For the text-containing cell, return its midpoint in [x, y] coordinate format. 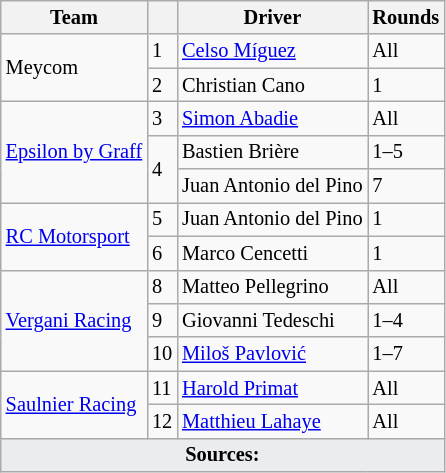
Rounds [406, 17]
Sources: [222, 455]
2 [162, 85]
Simon Abadie [272, 118]
Epsilon by Graff [74, 152]
12 [162, 421]
Meycom [74, 68]
Bastien Brière [272, 152]
1–7 [406, 354]
6 [162, 253]
Giovanni Tedeschi [272, 320]
Miloš Pavlović [272, 354]
11 [162, 388]
1–5 [406, 152]
Christian Cano [272, 85]
10 [162, 354]
Celso Míguez [272, 51]
Marco Cencetti [272, 253]
Vergani Racing [74, 320]
4 [162, 168]
5 [162, 219]
1–4 [406, 320]
Team [74, 17]
RC Motorsport [74, 236]
Harold Primat [272, 388]
Matthieu Lahaye [272, 421]
Saulnier Racing [74, 404]
9 [162, 320]
7 [406, 186]
Matteo Pellegrino [272, 287]
8 [162, 287]
3 [162, 118]
Driver [272, 17]
